Find where the given text appears and provide that cell's center as [X, Y] coordinate. 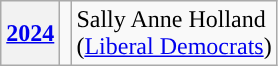
Sally Anne Holland(Liberal Democrats) [174, 34]
2024 [30, 34]
